Scan for the cell matching the given text and deliver its [X, Y] coordinate at center. 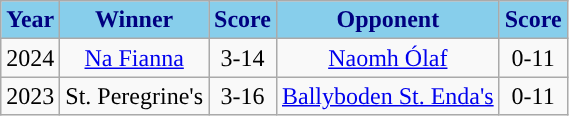
3-16 [243, 96]
Opponent [388, 20]
2024 [30, 58]
3-14 [243, 58]
Ballyboden St. Enda's [388, 96]
2023 [30, 96]
St. Peregrine's [134, 96]
Na Fianna [134, 58]
Year [30, 20]
Naomh Ólaf [388, 58]
Winner [134, 20]
